For the text-containing cell, return its midpoint in [X, Y] coordinate format. 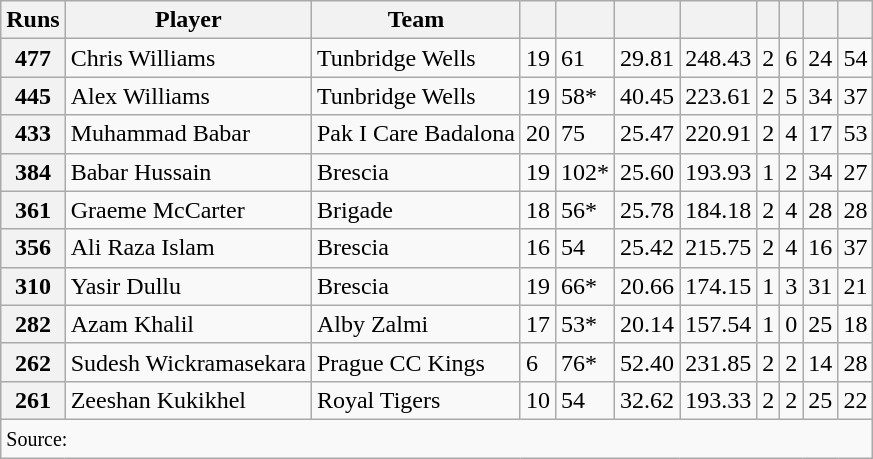
193.93 [718, 172]
25.42 [648, 248]
215.75 [718, 248]
231.85 [718, 362]
361 [33, 210]
Yasir Dullu [188, 286]
20 [538, 134]
53 [856, 134]
477 [33, 58]
433 [33, 134]
184.18 [718, 210]
Babar Hussain [188, 172]
20.66 [648, 286]
3 [792, 286]
174.15 [718, 286]
Brigade [416, 210]
Runs [33, 20]
5 [792, 96]
262 [33, 362]
75 [584, 134]
61 [584, 58]
14 [820, 362]
193.33 [718, 400]
157.54 [718, 324]
22 [856, 400]
220.91 [718, 134]
24 [820, 58]
Alex Williams [188, 96]
Ali Raza Islam [188, 248]
Alby Zalmi [416, 324]
248.43 [718, 58]
20.14 [648, 324]
76* [584, 362]
Prague CC Kings [416, 362]
25.60 [648, 172]
261 [33, 400]
Muhammad Babar [188, 134]
25.78 [648, 210]
25.47 [648, 134]
Player [188, 20]
282 [33, 324]
Source: [437, 438]
40.45 [648, 96]
27 [856, 172]
223.61 [718, 96]
Pak I Care Badalona [416, 134]
10 [538, 400]
66* [584, 286]
31 [820, 286]
Azam Khalil [188, 324]
384 [33, 172]
56* [584, 210]
32.62 [648, 400]
Royal Tigers [416, 400]
53* [584, 324]
29.81 [648, 58]
Zeeshan Kukikhel [188, 400]
21 [856, 286]
445 [33, 96]
Graeme McCarter [188, 210]
Sudesh Wickramasekara [188, 362]
310 [33, 286]
Team [416, 20]
58* [584, 96]
Chris Williams [188, 58]
52.40 [648, 362]
356 [33, 248]
0 [792, 324]
102* [584, 172]
